For the text-containing cell, return its midpoint in [x, y] coordinate format. 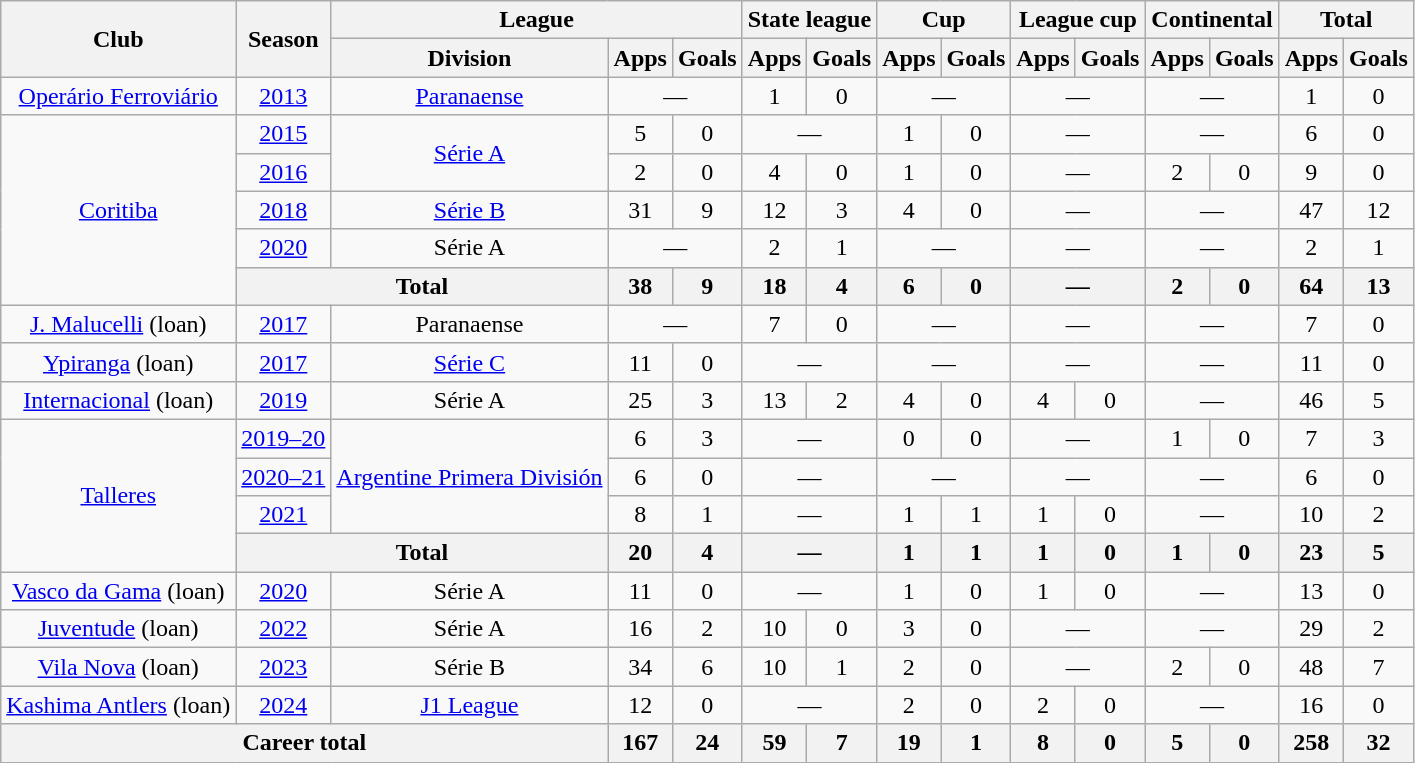
31 [640, 210]
Juventude (loan) [118, 629]
258 [1311, 743]
2019 [284, 400]
2024 [284, 705]
2022 [284, 629]
J1 League [470, 705]
64 [1311, 286]
29 [1311, 629]
Kashima Antlers (loan) [118, 705]
Club [118, 39]
47 [1311, 210]
25 [640, 400]
2018 [284, 210]
2020–21 [284, 477]
59 [774, 743]
Cup [944, 20]
Internacional (loan) [118, 400]
2019–20 [284, 438]
46 [1311, 400]
Operário Ferroviário [118, 96]
2016 [284, 172]
Talleres [118, 495]
Continental [1212, 20]
Vila Nova (loan) [118, 667]
Season [284, 39]
Ypiranga (loan) [118, 362]
38 [640, 286]
League cup [1078, 20]
Série C [470, 362]
23 [1311, 553]
20 [640, 553]
34 [640, 667]
J. Malucelli (loan) [118, 324]
32 [1379, 743]
Vasco da Gama (loan) [118, 591]
19 [909, 743]
48 [1311, 667]
2023 [284, 667]
Argentine Primera División [470, 476]
2013 [284, 96]
League [536, 20]
State league [809, 20]
24 [707, 743]
Division [470, 58]
2021 [284, 515]
Coritiba [118, 210]
167 [640, 743]
Career total [304, 743]
2015 [284, 134]
18 [774, 286]
